Identify which cell holds the provided text, then report its [X, Y] central coordinate. 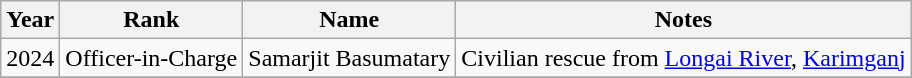
Year [30, 20]
Notes [684, 20]
Name [350, 20]
Samarjit Basumatary [350, 58]
Civilian rescue from Longai River, Karimganj [684, 58]
2024 [30, 58]
Officer-in-Charge [152, 58]
Rank [152, 20]
